Search for the cell housing the specified text and yield its (X, Y) center coordinate. 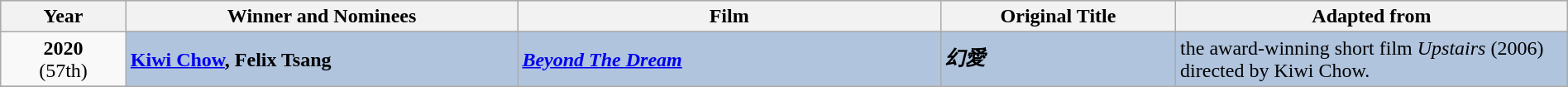
Year (64, 17)
幻愛 (1058, 60)
Film (729, 17)
2020(57th) (64, 60)
the award-winning short film Upstairs (2006) directed by Kiwi Chow. (1372, 60)
Beyond The Dream (729, 60)
Original Title (1058, 17)
Winner and Nominees (322, 17)
Kiwi Chow, Felix Tsang (322, 60)
Adapted from (1372, 17)
